Detect which cell encompasses the target text, then output its (x, y) center coordinate. 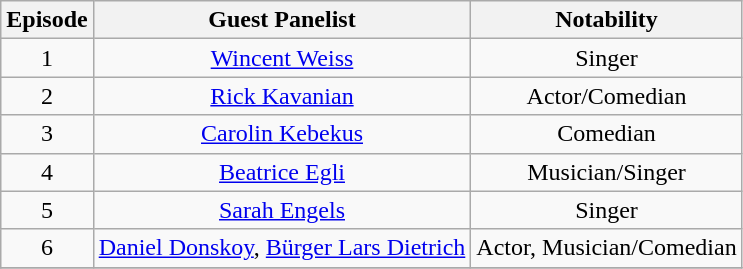
Actor/Comedian (606, 96)
Comedian (606, 134)
Episode (47, 20)
Beatrice Egli (282, 172)
6 (47, 248)
Daniel Donskoy, Bürger Lars Dietrich (282, 248)
4 (47, 172)
5 (47, 210)
Carolin Kebekus (282, 134)
Rick Kavanian (282, 96)
2 (47, 96)
Notability (606, 20)
Actor, Musician/Comedian (606, 248)
Guest Panelist (282, 20)
Wincent Weiss (282, 58)
1 (47, 58)
Sarah Engels (282, 210)
Musician/Singer (606, 172)
3 (47, 134)
